Determine the (X, Y) coordinate at the center of the cell enclosing the given text.  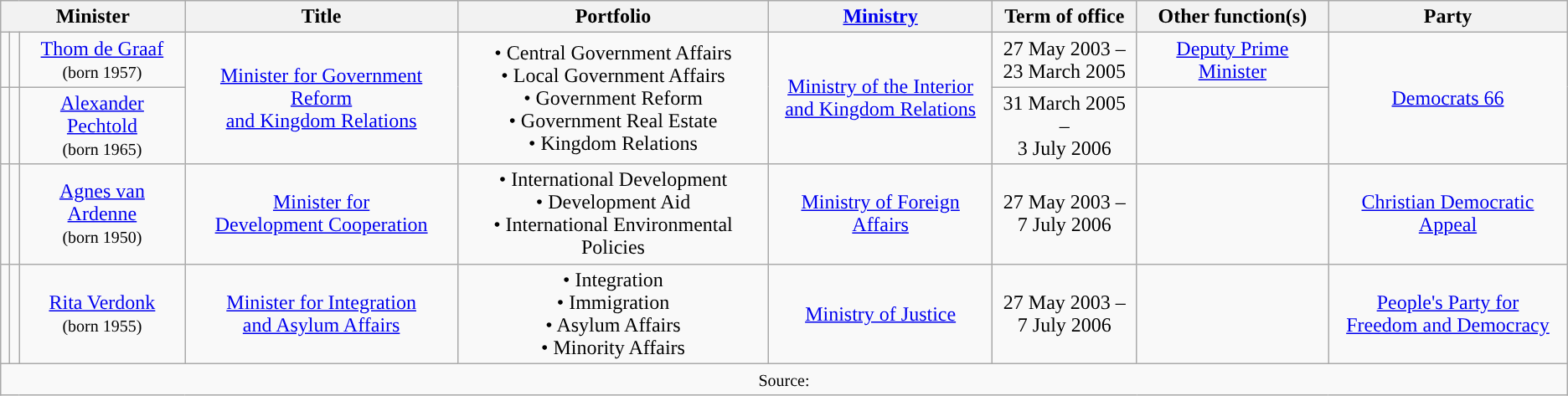
Alexander Pechtold (born 1965) (102, 126)
Ministry of the Interior and Kingdom Relations (881, 99)
Deputy Prime Minister (1233, 60)
Agnes van Ardenne (born 1950) (102, 214)
Term of office (1065, 17)
Rita Verdonk (born 1955) (102, 313)
Other function(s) (1233, 17)
31 March 2005 – 3 July 2006 (1065, 126)
Party (1448, 17)
Minister for Government Reform and Kingdom Relations (322, 99)
• International Development • Development Aid • International Environmental Policies (613, 214)
Thom de Graaf (born 1957) (102, 60)
Minister (93, 17)
Minister for Development Cooperation (322, 214)
Portfolio (613, 17)
Ministry of Foreign Affairs (881, 214)
Ministry (881, 17)
• Central Government Affairs • Local Government Affairs • Government Reform • Government Real Estate • Kingdom Relations (613, 99)
Ministry of Justice (881, 313)
Source: (784, 379)
• Integration • Immigration • Asylum Affairs • Minority Affairs (613, 313)
Christian Democratic Appeal (1448, 214)
Minister for Integration and Asylum Affairs (322, 313)
Title (322, 17)
Democrats 66 (1448, 99)
People's Party for Freedom and Democracy (1448, 313)
27 May 2003 – 23 March 2005 (1065, 60)
